Determine the (x, y) coordinate at the center of the cell enclosing the given text.  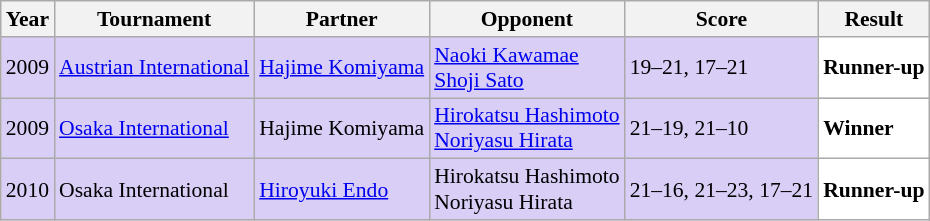
Partner (342, 19)
2010 (28, 190)
Tournament (154, 19)
19–21, 17–21 (722, 68)
Naoki Kawamae Shoji Sato (526, 68)
Hiroyuki Endo (342, 190)
Result (874, 19)
Opponent (526, 19)
Score (722, 19)
Year (28, 19)
Winner (874, 128)
21–19, 21–10 (722, 128)
21–16, 21–23, 17–21 (722, 190)
Austrian International (154, 68)
